Pinpoint the cell where the given text exists, returning its (x, y) midpoint coordinate. 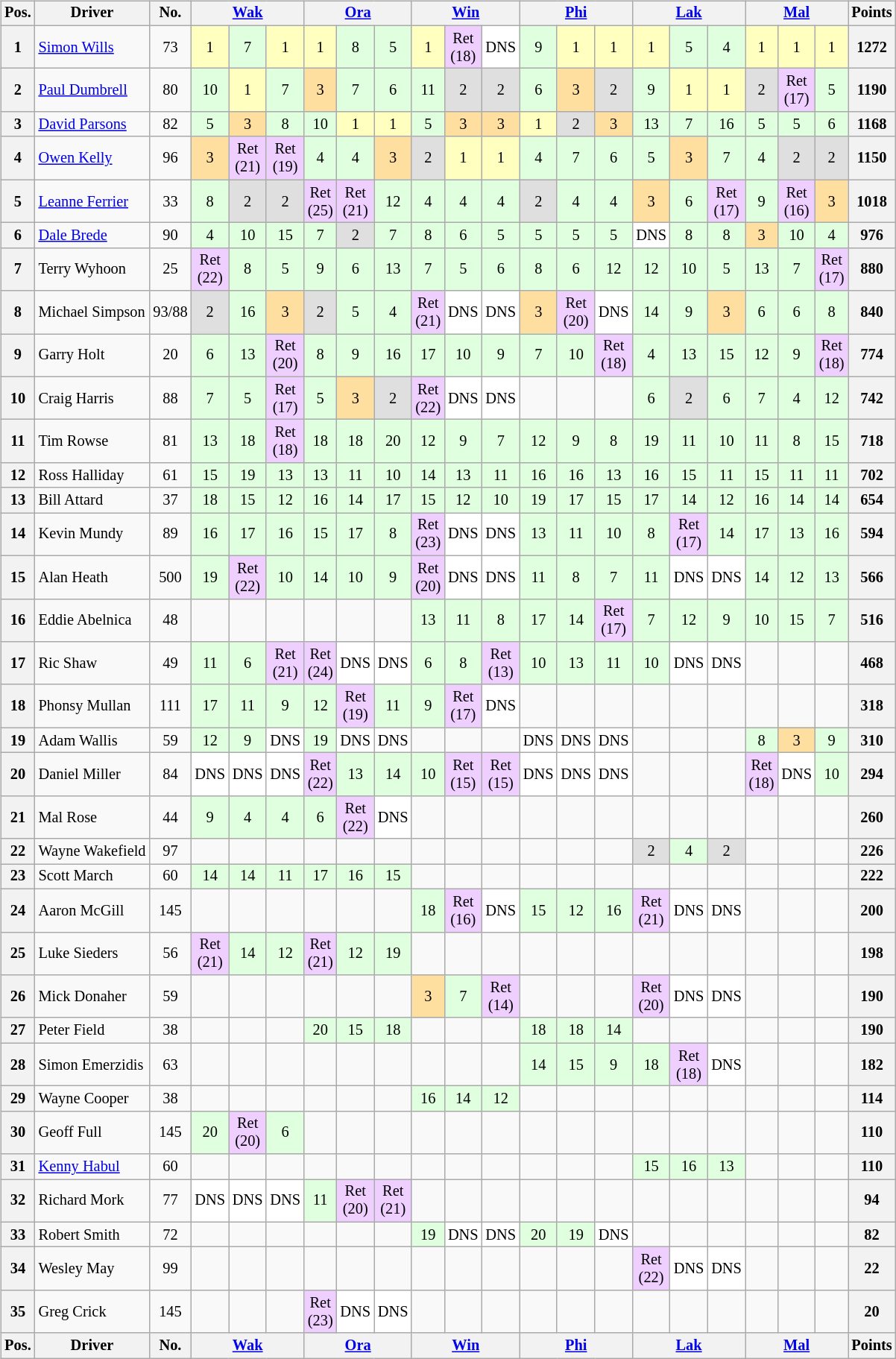
294 (872, 775)
1190 (872, 90)
97 (170, 851)
Robert Smith (92, 1235)
222 (872, 877)
49 (170, 663)
Wesley May (92, 1269)
742 (872, 398)
Ret(13) (501, 663)
80 (170, 90)
Simon Emerzidis (92, 1065)
96 (170, 158)
Richard Mork (92, 1201)
500 (170, 577)
Greg Crick (92, 1312)
310 (872, 740)
Peter Field (92, 1030)
Garry Holt (92, 356)
Alan Heath (92, 577)
114 (872, 1099)
Daniel Miller (92, 775)
260 (872, 817)
774 (872, 356)
28 (18, 1065)
Aaron McGill (92, 910)
Ret(24) (321, 663)
31 (18, 1167)
840 (872, 312)
24 (18, 910)
Phonsy Mullan (92, 706)
56 (170, 953)
44 (170, 817)
21 (18, 817)
Ret(25) (321, 201)
37 (170, 500)
Wayne Wakefield (92, 851)
594 (872, 535)
David Parsons (92, 124)
Craig Harris (92, 398)
566 (872, 577)
976 (872, 236)
1272 (872, 47)
73 (170, 47)
Kevin Mundy (92, 535)
Kenny Habul (92, 1167)
81 (170, 441)
27 (18, 1030)
Luke Sieders (92, 953)
Bill Attard (92, 500)
Michael Simpson (92, 312)
702 (872, 476)
35 (18, 1312)
29 (18, 1099)
182 (872, 1065)
90 (170, 236)
32 (18, 1201)
99 (170, 1269)
198 (872, 953)
Owen Kelly (92, 158)
Terry Wyhoon (92, 269)
516 (872, 620)
89 (170, 535)
718 (872, 441)
Leanne Ferrier (92, 201)
61 (170, 476)
Wayne Cooper (92, 1099)
77 (170, 1201)
Geoff Full (92, 1132)
23 (18, 877)
Paul Dumbrell (92, 90)
72 (170, 1235)
200 (872, 910)
Dale Brede (92, 236)
30 (18, 1132)
468 (872, 663)
Ric Shaw (92, 663)
Adam Wallis (92, 740)
Tim Rowse (92, 441)
318 (872, 706)
Simon Wills (92, 47)
88 (170, 398)
1018 (872, 201)
26 (18, 997)
654 (872, 500)
1150 (872, 158)
34 (18, 1269)
93/88 (170, 312)
111 (170, 706)
880 (872, 269)
Eddie Abelnica (92, 620)
84 (170, 775)
Ross Halliday (92, 476)
Scott March (92, 877)
63 (170, 1065)
Mick Donaher (92, 997)
Ret(14) (501, 997)
Mal Rose (92, 817)
226 (872, 851)
94 (872, 1201)
1168 (872, 124)
48 (170, 620)
